Scan for the cell matching the given text and deliver its (x, y) coordinate at center. 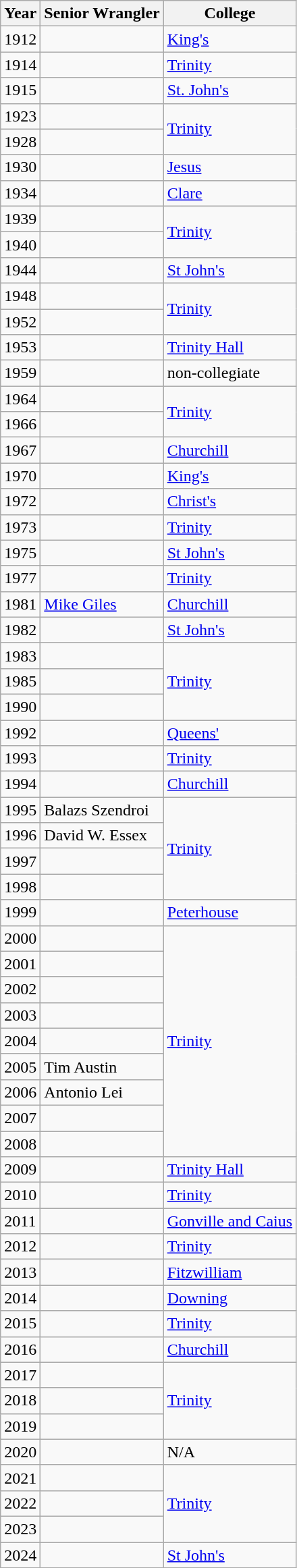
1990 (20, 707)
1928 (20, 142)
2005 (20, 1066)
Queens' (230, 732)
Gonville and Caius (230, 1221)
1970 (20, 476)
1930 (20, 167)
2019 (20, 1426)
1939 (20, 219)
St. John's (230, 90)
1915 (20, 90)
1973 (20, 527)
1914 (20, 65)
1992 (20, 732)
2006 (20, 1092)
2003 (20, 1015)
1975 (20, 553)
1953 (20, 348)
1948 (20, 296)
1994 (20, 784)
2000 (20, 938)
1985 (20, 681)
2013 (20, 1272)
1967 (20, 450)
2023 (20, 1529)
1993 (20, 759)
2020 (20, 1452)
2001 (20, 964)
1966 (20, 425)
1934 (20, 193)
1912 (20, 39)
Mike Giles (102, 604)
1996 (20, 836)
1983 (20, 655)
Tim Austin (102, 1066)
2010 (20, 1195)
1999 (20, 913)
non-collegiate (230, 373)
Fitzwilliam (230, 1272)
1964 (20, 399)
1998 (20, 887)
1982 (20, 630)
2011 (20, 1221)
Peterhouse (230, 913)
2009 (20, 1170)
2002 (20, 990)
2012 (20, 1247)
2015 (20, 1324)
Downing (230, 1298)
2014 (20, 1298)
David W. Essex (102, 836)
1972 (20, 502)
2008 (20, 1144)
1952 (20, 322)
Year (20, 13)
2024 (20, 1555)
1995 (20, 810)
Jesus (230, 167)
1923 (20, 116)
2021 (20, 1478)
1959 (20, 373)
2022 (20, 1503)
College (230, 13)
2007 (20, 1118)
1977 (20, 578)
1997 (20, 861)
2016 (20, 1349)
1940 (20, 244)
Senior Wrangler (102, 13)
2004 (20, 1041)
Antonio Lei (102, 1092)
Clare (230, 193)
2017 (20, 1375)
Balazs Szendroi (102, 810)
N/A (230, 1452)
2018 (20, 1401)
1981 (20, 604)
1944 (20, 270)
Christ's (230, 502)
